Provide the [X, Y] coordinate of the cell's center where the given text is located.  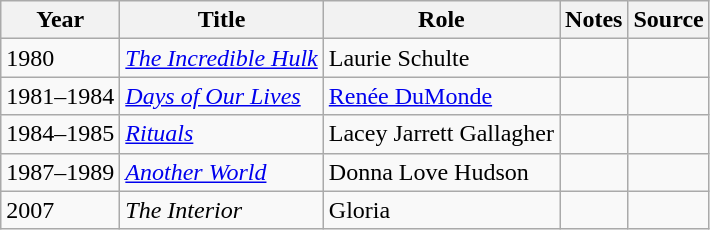
Year [60, 20]
Source [668, 20]
Notes [594, 20]
Donna Love Hudson [441, 172]
The Interior [222, 210]
Gloria [441, 210]
Renée DuMonde [441, 96]
1980 [60, 58]
1981–1984 [60, 96]
1984–1985 [60, 134]
2007 [60, 210]
Rituals [222, 134]
1987–1989 [60, 172]
The Incredible Hulk [222, 58]
Role [441, 20]
Laurie Schulte [441, 58]
Title [222, 20]
Lacey Jarrett Gallagher [441, 134]
Days of Our Lives [222, 96]
Another World [222, 172]
